Provide the (x, y) coordinate of the cell's center where the given text is located.  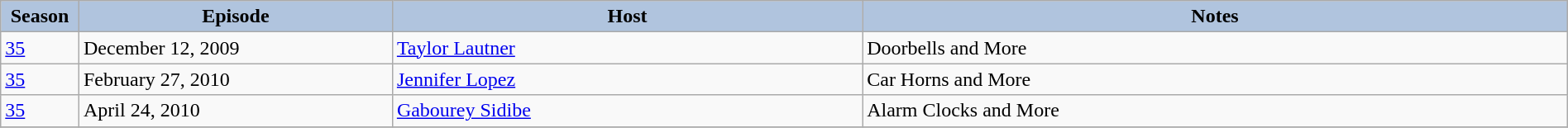
Car Horns and More (1216, 79)
April 24, 2010 (235, 111)
Alarm Clocks and More (1216, 111)
Host (627, 17)
Jennifer Lopez (627, 79)
Taylor Lautner (627, 48)
Episode (235, 17)
December 12, 2009 (235, 48)
Gabourey Sidibe (627, 111)
Notes (1216, 17)
February 27, 2010 (235, 79)
Season (40, 17)
Doorbells and More (1216, 48)
